Return the [x, y] coordinate for the center point of the cell that contains the specified text.  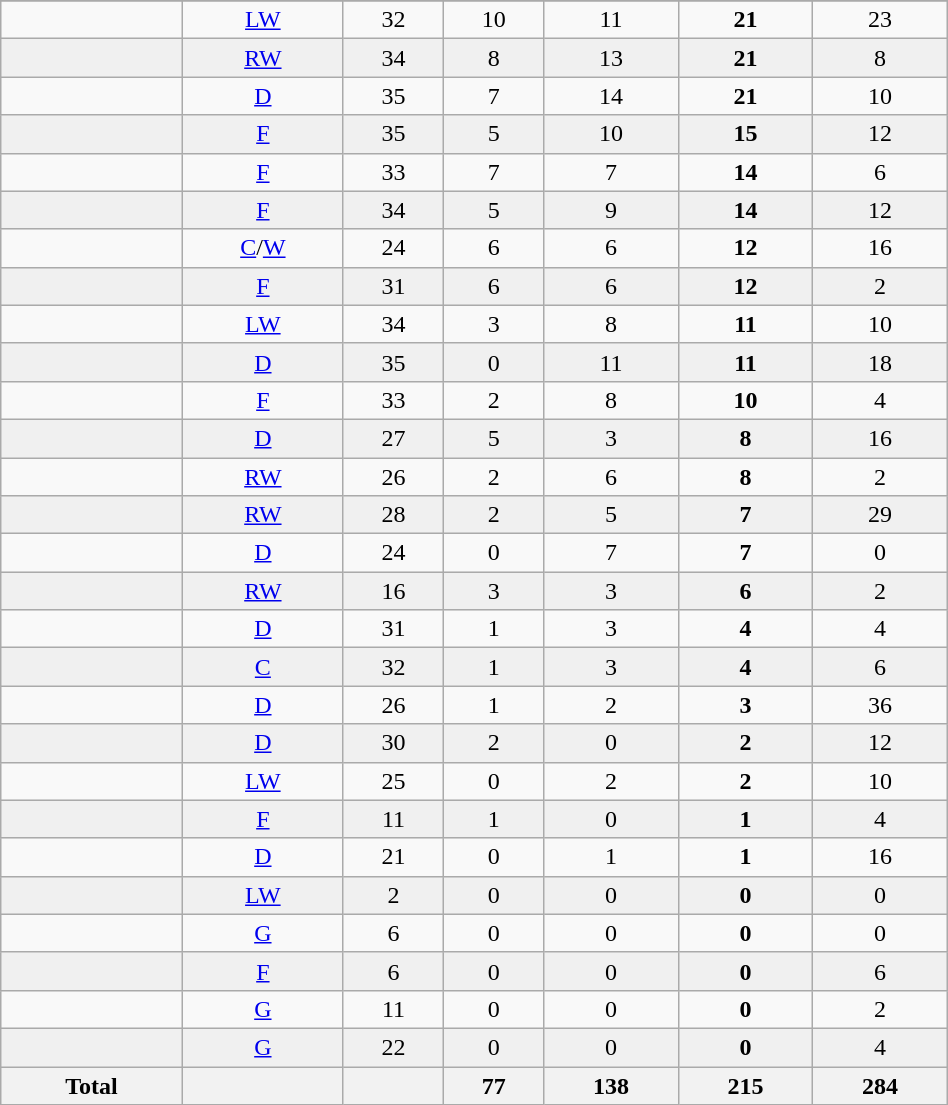
28 [393, 515]
22 [393, 1047]
18 [880, 362]
36 [880, 705]
C/W [262, 248]
25 [393, 781]
215 [745, 1085]
30 [393, 743]
138 [611, 1085]
9 [611, 210]
27 [393, 438]
C [262, 667]
29 [880, 515]
13 [611, 58]
Total [92, 1085]
15 [745, 134]
77 [494, 1085]
284 [880, 1085]
23 [880, 20]
